Output the (X, Y) coordinate of the center of the cell containing the given text.  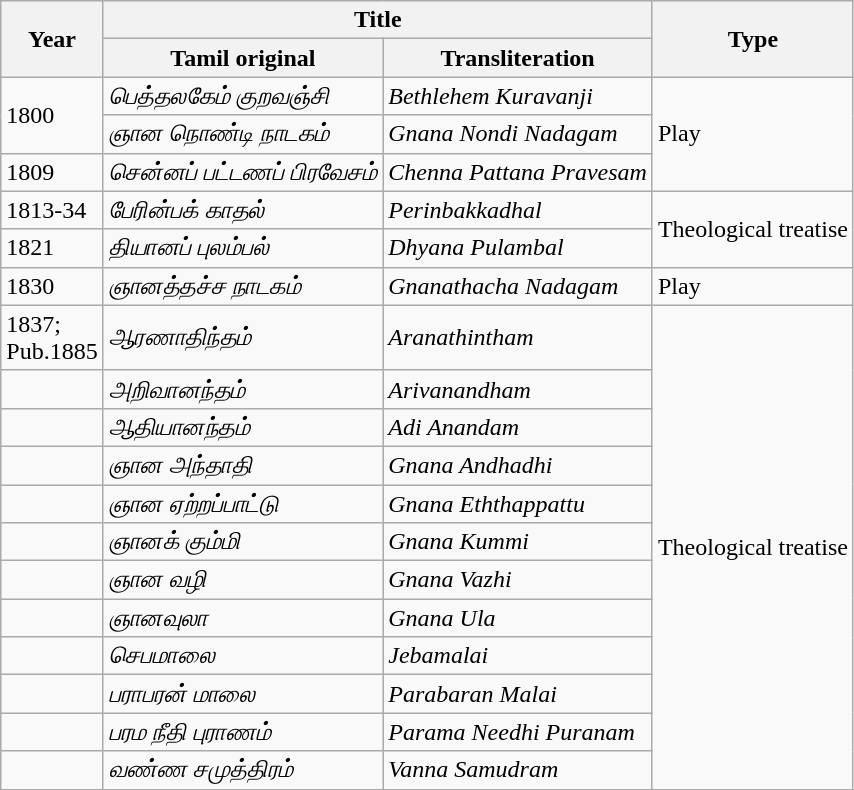
ஞான அந்தாதி (243, 465)
Perinbakkadhal (518, 210)
Tamil original (243, 58)
தியானப் புலம்பல் (243, 248)
Gnana Nondi Nadagam (518, 134)
Adi Anandam (518, 427)
Aranathintham (518, 338)
1809 (52, 172)
Gnana Ula (518, 618)
செபமாலை (243, 656)
பேரின்பக் காதல் (243, 210)
Parabaran Malai (518, 694)
பராபரன் மாலை (243, 694)
1800 (52, 115)
ஞான ஏற்றப்பாட்டு (243, 503)
ஞானவுலா (243, 618)
Gnana Andhadhi (518, 465)
1837;Pub.1885 (52, 338)
அறிவானந்தம் (243, 389)
ஆரணாதிந்தம் (243, 338)
ஞான வழி (243, 580)
Parama Needhi Puranam (518, 732)
Vanna Samudram (518, 770)
Bethlehem Kuravanji (518, 96)
ஞானக் கும்மி (243, 542)
வண்ண சமுத்திரம் (243, 770)
பரம நீதி புராணம் (243, 732)
Jebamalai (518, 656)
Dhyana Pulambal (518, 248)
ஆதியானந்தம் (243, 427)
1813-34 (52, 210)
Transliteration (518, 58)
பெத்தலகேம் குறவஞ்சி (243, 96)
ஞானத்தச்ச நாடகம் (243, 286)
Gnana Eththappattu (518, 503)
Gnana Vazhi (518, 580)
Chenna Pattana Pravesam (518, 172)
Arivanandham (518, 389)
1821 (52, 248)
Gnanathacha Nadagam (518, 286)
சென்னப் பட்டணப் பிரவேசம் (243, 172)
Type (752, 39)
Title (378, 20)
Gnana Kummi (518, 542)
ஞான நொண்டி நாடகம் (243, 134)
Year (52, 39)
1830 (52, 286)
